For the text-containing cell, return its midpoint in [X, Y] coordinate format. 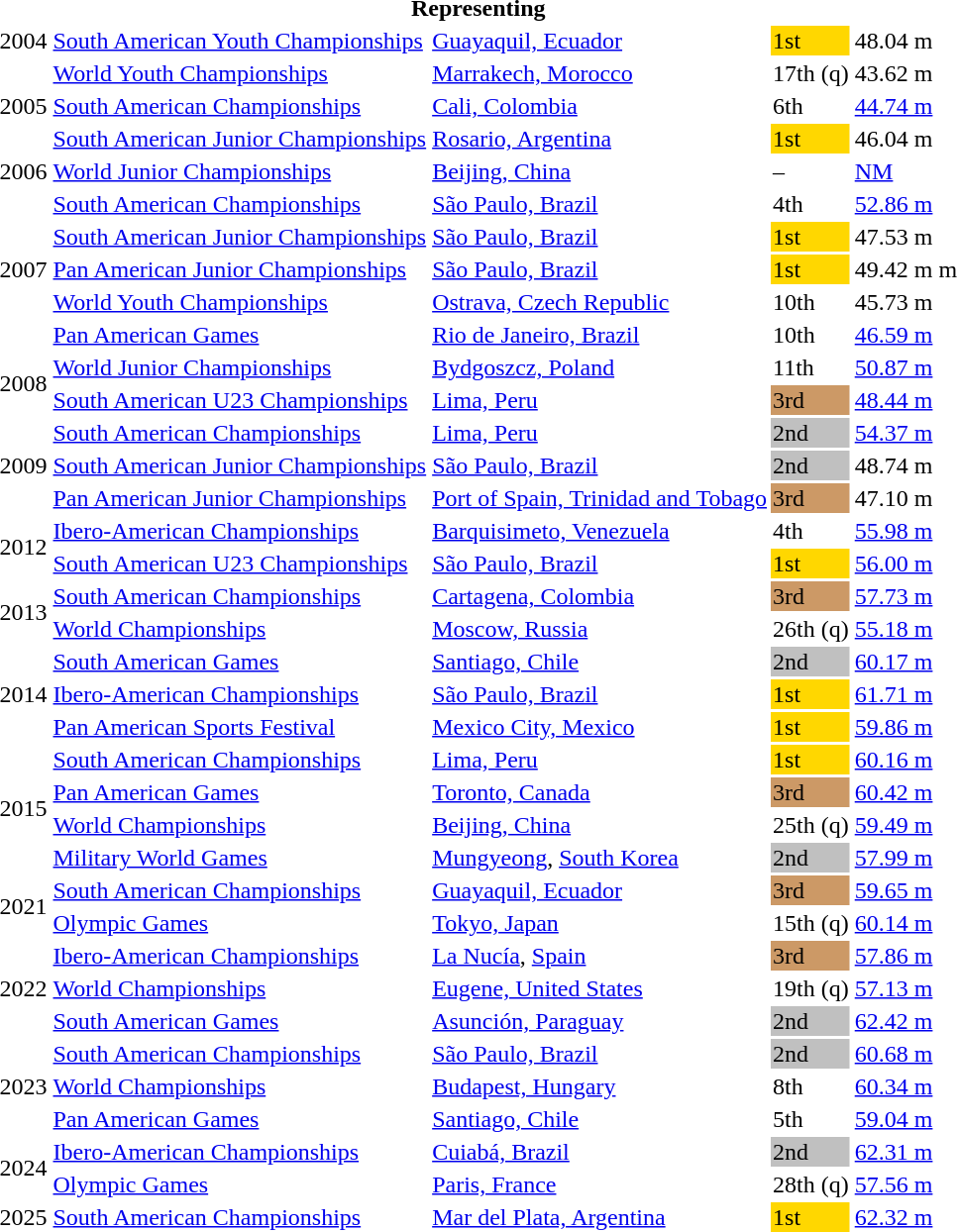
Paris, France [600, 1184]
28th (q) [811, 1184]
25th (q) [811, 825]
Cartagena, Colombia [600, 596]
Tokyo, Japan [600, 923]
Rio de Janeiro, Brazil [600, 335]
5th [811, 1119]
Marrakech, Morocco [600, 73]
26th (q) [811, 629]
La Nucía, Spain [600, 956]
Barquisimeto, Venezuela [600, 531]
15th (q) [811, 923]
17th (q) [811, 73]
Mexico City, Mexico [600, 727]
– [811, 171]
Bydgoszcz, Poland [600, 367]
19th (q) [811, 988]
Ostrava, Czech Republic [600, 302]
11th [811, 367]
Budapest, Hungary [600, 1086]
Pan American Sports Festival [240, 727]
Cali, Colombia [600, 106]
Port of Spain, Trinidad and Tobago [600, 498]
Asunción, Paraguay [600, 1021]
Military World Games [240, 858]
Cuiabá, Brazil [600, 1152]
Rosario, Argentina [600, 139]
Moscow, Russia [600, 629]
South American Youth Championships [240, 41]
8th [811, 1086]
Mar del Plata, Argentina [600, 1217]
Eugene, United States [600, 988]
Mungyeong, South Korea [600, 858]
Toronto, Canada [600, 792]
6th [811, 106]
